Extract the [x, y] coordinate from the center of the cell holding the provided text.  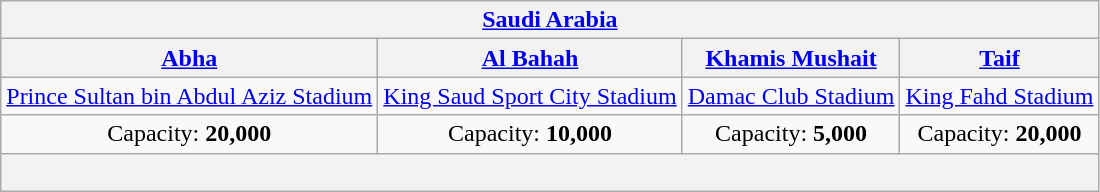
Taif [1000, 58]
Al Bahah [530, 58]
Abha [190, 58]
King Fahd Stadium [1000, 96]
King Saud Sport City Stadium [530, 96]
Prince Sultan bin Abdul Aziz Stadium [190, 96]
Capacity: 5,000 [791, 134]
Damac Club Stadium [791, 96]
Khamis Mushait [791, 58]
Saudi Arabia [550, 20]
Capacity: 10,000 [530, 134]
